Provide the [x, y] coordinate of the cell's center where the given text is located.  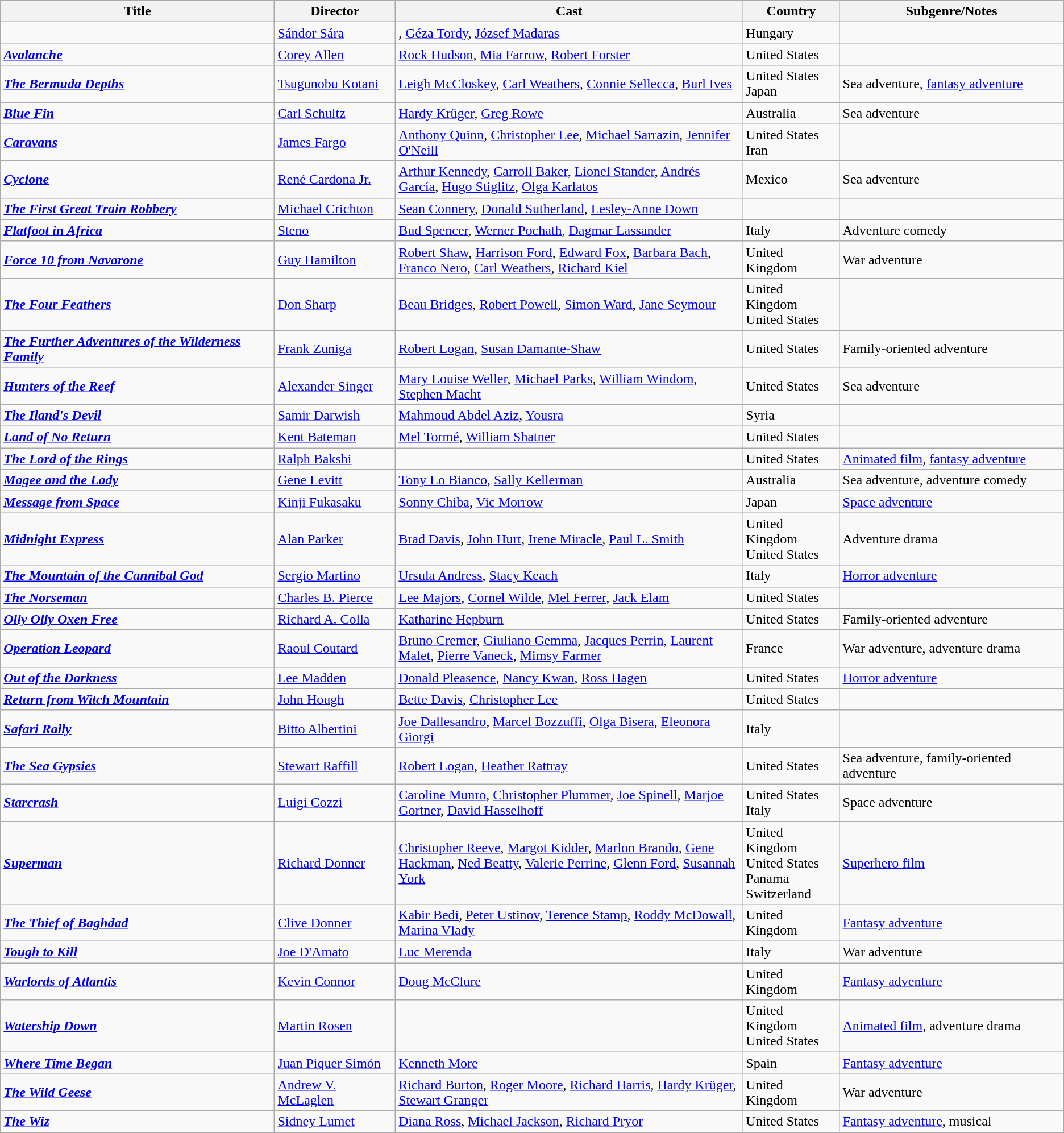
Tsugunobu Kotani [335, 84]
Samir Darwish [335, 416]
Michael Crichton [335, 209]
Avalanche [138, 55]
Luc Merenda [570, 952]
Clive Donner [335, 923]
Caroline Munro, Christopher Plummer, Joe Spinell, Marjoe Gortner, David Hasselhoff [570, 803]
Ralph Bakshi [335, 459]
Ursula Andress, Stacy Keach [570, 576]
Sea adventure, family-oriented adventure [951, 765]
Watership Down [138, 1026]
Leigh McCloskey, Carl Weathers, Connie Sellecca, Burl Ives [570, 84]
Christopher Reeve, Margot Kidder, Marlon Brando, Gene Hackman, Ned Beatty, Valerie Perrine, Glenn Ford, Susannah York [570, 862]
Kenneth More [570, 1063]
The Wiz [138, 1122]
Robert Logan, Susan Damante-Shaw [570, 349]
Hungary [791, 33]
Anthony Quinn, Christopher Lee, Michael Sarrazin, Jennifer O'Neill [570, 142]
Superman [138, 862]
Raoul Coutard [335, 648]
Lee Majors, Cornel Wilde, Mel Ferrer, Jack Elam [570, 597]
René Cardona Jr. [335, 180]
Tough to Kill [138, 952]
Donald Pleasence, Nancy Kwan, Ross Hagen [570, 678]
Sergio Martino [335, 576]
United StatesItaly [791, 803]
Warlords of Atlantis [138, 981]
Operation Leopard [138, 648]
Olly Olly Oxen Free [138, 619]
Luigi Cozzi [335, 803]
Sea adventure, fantasy adventure [951, 84]
Superhero film [951, 862]
Kent Bateman [335, 437]
Caravans [138, 142]
The Sea Gypsies [138, 765]
United StatesIran [791, 142]
Safari Rally [138, 729]
, Géza Tordy, József Madaras [570, 33]
Juan Piquer Simón [335, 1063]
Sean Connery, Donald Sutherland, Lesley-Anne Down [570, 209]
Where Time Began [138, 1063]
Brad Davis, John Hurt, Irene Miracle, Paul L. Smith [570, 539]
Doug McClure [570, 981]
Cast [570, 11]
Richard Burton, Roger Moore, Richard Harris, Hardy Krüger, Stewart Granger [570, 1093]
Director [335, 11]
Sándor Sára [335, 33]
Joe D'Amato [335, 952]
Bruno Cremer, Giuliano Gemma, Jacques Perrin, Laurent Malet, Pierre Vaneck, Mimsy Farmer [570, 648]
Katharine Hepburn [570, 619]
The Wild Geese [138, 1093]
Starcrash [138, 803]
Japan [791, 502]
War adventure, adventure drama [951, 648]
Blue Fin [138, 113]
Richard Donner [335, 862]
Diana Ross, Michael Jackson, Richard Pryor [570, 1122]
Bitto Albertini [335, 729]
The Iland's Devil [138, 416]
Robert Shaw, Harrison Ford, Edward Fox, Barbara Bach, Franco Nero, Carl Weathers, Richard Kiel [570, 259]
Kinji Fukasaku [335, 502]
France [791, 648]
Alan Parker [335, 539]
Adventure drama [951, 539]
Mahmoud Abdel Aziz, Yousra [570, 416]
Gene Levitt [335, 480]
Out of the Darkness [138, 678]
Message from Space [138, 502]
Kabir Bedi, Peter Ustinov, Terence Stamp, Roddy McDowall, Marina Vlady [570, 923]
Adventure comedy [951, 230]
Charles B. Pierce [335, 597]
Corey Allen [335, 55]
Beau Bridges, Robert Powell, Simon Ward, Jane Seymour [570, 304]
Mel Tormé, William Shatner [570, 437]
Arthur Kennedy, Carroll Baker, Lionel Stander, Andrés García, Hugo Stiglitz, Olga Karlatos [570, 180]
Richard A. Colla [335, 619]
Flatfoot in Africa [138, 230]
Frank Zuniga [335, 349]
Robert Logan, Heather Rattray [570, 765]
John Hough [335, 699]
Hunters of the Reef [138, 385]
Force 10 from Navarone [138, 259]
Andrew V. McLaglen [335, 1093]
Midnight Express [138, 539]
Don Sharp [335, 304]
Animated film, fantasy adventure [951, 459]
Country [791, 11]
Return from Witch Mountain [138, 699]
Animated film, adventure drama [951, 1026]
Sonny Chiba, Vic Morrow [570, 502]
Martin Rosen [335, 1026]
The First Great Train Robbery [138, 209]
Spain [791, 1063]
Sea adventure, adventure comedy [951, 480]
Steno [335, 230]
Bud Spencer, Werner Pochath, Dagmar Lassander [570, 230]
The Lord of the Rings [138, 459]
Cyclone [138, 180]
Rock Hudson, Mia Farrow, Robert Forster [570, 55]
Hardy Krüger, Greg Rowe [570, 113]
The Bermuda Depths [138, 84]
The Thief of Baghdad [138, 923]
Land of No Return [138, 437]
The Further Adventures of the Wilderness Family [138, 349]
Bette Davis, Christopher Lee [570, 699]
United KingdomUnited StatesPanamaSwitzerland [791, 862]
Subgenre/Notes [951, 11]
James Fargo [335, 142]
United StatesJapan [791, 84]
Guy Hamilton [335, 259]
Fantasy adventure, musical [951, 1122]
Mexico [791, 180]
Carl Schultz [335, 113]
Lee Madden [335, 678]
Kevin Connor [335, 981]
Alexander Singer [335, 385]
The Norseman [138, 597]
The Mountain of the Cannibal God [138, 576]
Mary Louise Weller, Michael Parks, William Windom, Stephen Macht [570, 385]
Title [138, 11]
Tony Lo Bianco, Sally Kellerman [570, 480]
Stewart Raffill [335, 765]
Syria [791, 416]
Sidney Lumet [335, 1122]
The Four Feathers [138, 304]
Magee and the Lady [138, 480]
Joe Dallesandro, Marcel Bozzuffi, Olga Bisera, Eleonora Giorgi [570, 729]
